Return (X, Y) of the center of cell containing provided text 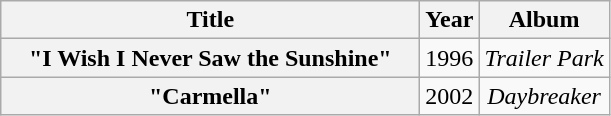
1996 (450, 58)
Year (450, 20)
"Carmella" (210, 96)
Title (210, 20)
Daybreaker (544, 96)
Trailer Park (544, 58)
2002 (450, 96)
"I Wish I Never Saw the Sunshine" (210, 58)
Album (544, 20)
